Output the (x, y) coordinate of the center of the cell containing the given text.  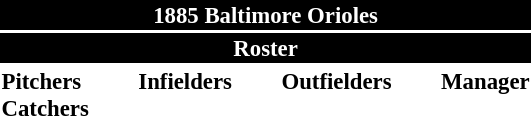
1885 Baltimore Orioles (266, 15)
Roster (266, 48)
